Scan for the cell matching the given text and deliver its [x, y] coordinate at center. 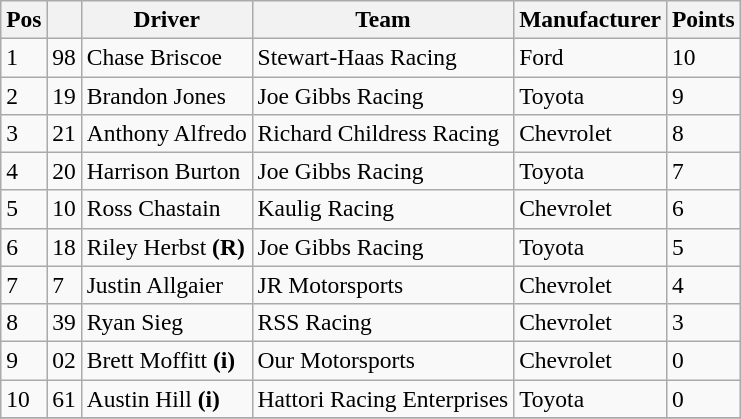
Richard Childress Racing [383, 133]
Ryan Sieg [166, 322]
18 [64, 247]
Team [383, 19]
Ross Chastain [166, 209]
Austin Hill (i) [166, 398]
2 [24, 95]
02 [64, 360]
Chase Briscoe [166, 57]
Harrison Burton [166, 171]
Justin Allgaier [166, 285]
Hattori Racing Enterprises [383, 398]
RSS Racing [383, 322]
98 [64, 57]
19 [64, 95]
Anthony Alfredo [166, 133]
Brandon Jones [166, 95]
Manufacturer [590, 19]
Riley Herbst (R) [166, 247]
Our Motorsports [383, 360]
61 [64, 398]
21 [64, 133]
JR Motorsports [383, 285]
20 [64, 171]
Ford [590, 57]
Kaulig Racing [383, 209]
1 [24, 57]
Points [703, 19]
Brett Moffitt (i) [166, 360]
Pos [24, 19]
Stewart-Haas Racing [383, 57]
Driver [166, 19]
39 [64, 322]
